Find where the given text appears and provide that cell's center as [X, Y] coordinate. 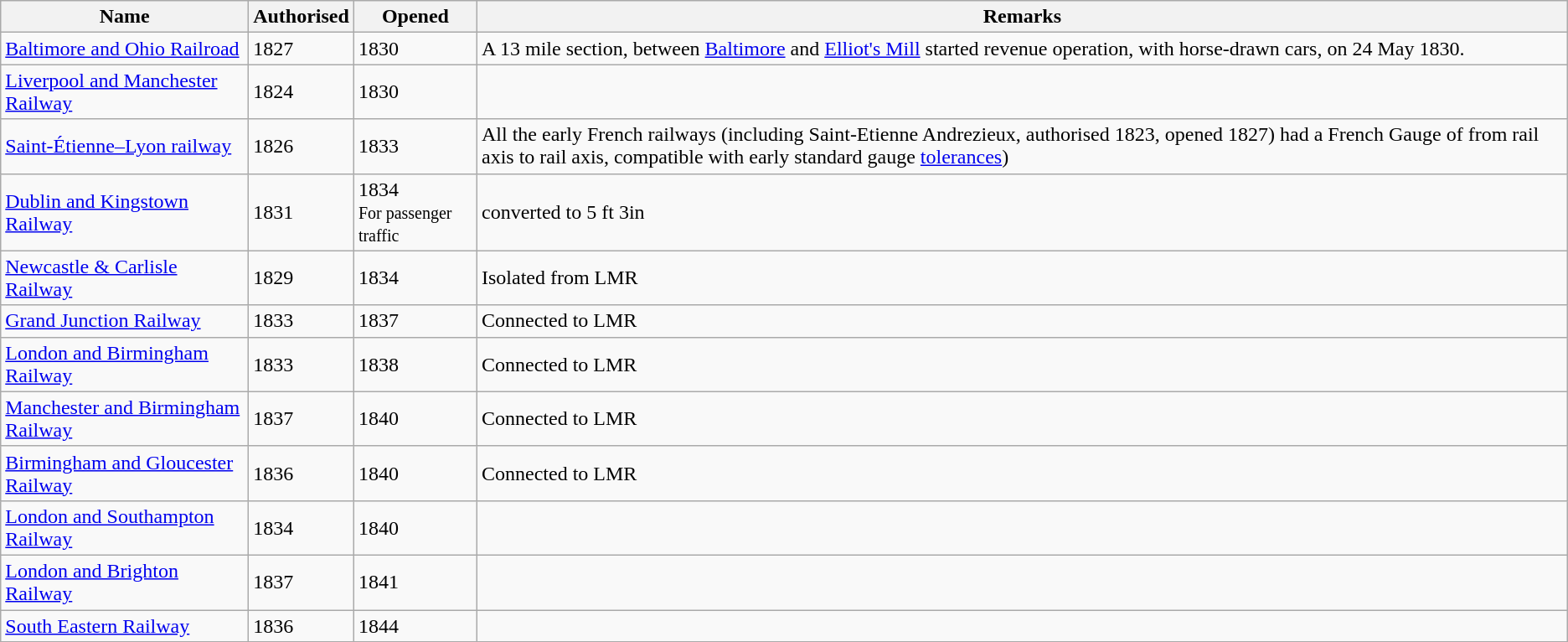
converted to 5 ft 3in [1022, 212]
1829 [302, 278]
Manchester and Birmingham Railway [125, 419]
Name [125, 17]
Liverpool and Manchester Railway [125, 92]
Opened [415, 17]
Remarks [1022, 17]
Dublin and Kingstown Railway [125, 212]
1838 [415, 364]
1841 [415, 582]
1844 [415, 626]
London and Birmingham Railway [125, 364]
South Eastern Railway [125, 626]
Authorised [302, 17]
Saint-Étienne–Lyon railway [125, 146]
1831 [302, 212]
A 13 mile section, between Baltimore and Elliot's Mill started revenue operation, with horse-drawn cars, on 24 May 1830. [1022, 49]
1824 [302, 92]
1834For passenger traffic [415, 212]
Grand Junction Railway [125, 321]
Isolated from LMR [1022, 278]
Baltimore and Ohio Railroad [125, 49]
1827 [302, 49]
London and Southampton Railway [125, 528]
1826 [302, 146]
Newcastle & Carlisle Railway [125, 278]
Birmingham and Gloucester Railway [125, 473]
London and Brighton Railway [125, 582]
